Extract the [X, Y] coordinate from the center of the cell holding the provided text.  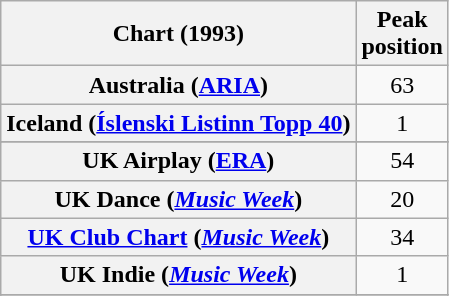
Iceland (Íslenski Listinn Topp 40) [178, 123]
UK Club Chart (Music Week) [178, 237]
Chart (1993) [178, 34]
UK Indie (Music Week) [178, 275]
UK Airplay (ERA) [178, 161]
34 [402, 237]
Peakposition [402, 34]
54 [402, 161]
Australia (ARIA) [178, 85]
20 [402, 199]
63 [402, 85]
UK Dance (Music Week) [178, 199]
